Detect which cell encompasses the target text, then output its [X, Y] center coordinate. 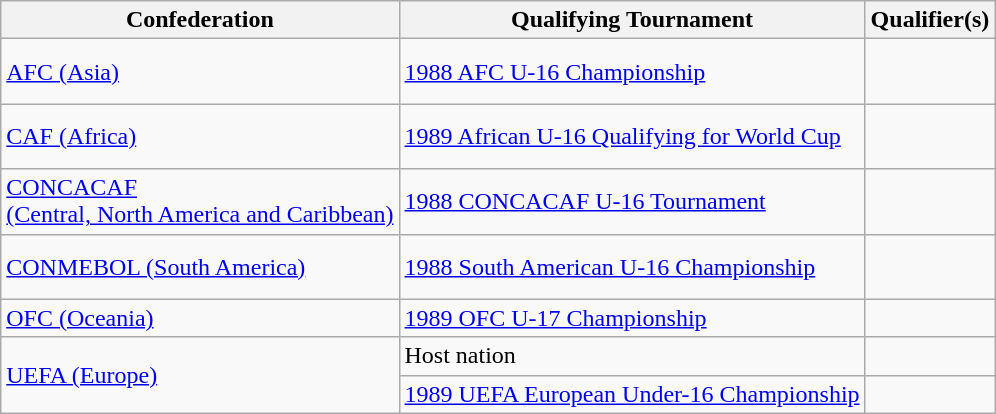
CAF (Africa) [200, 136]
AFC (Asia) [200, 72]
Confederation [200, 20]
CONCACAF (Central, North America and Caribbean) [200, 202]
OFC (Oceania) [200, 318]
1989 UEFA European Under-16 Championship [632, 394]
1989 African U-16 Qualifying for World Cup [632, 136]
1989 OFC U-17 Championship [632, 318]
1988 AFC U-16 Championship [632, 72]
CONMEBOL (South America) [200, 266]
1988 South American U-16 Championship [632, 266]
Qualifier(s) [930, 20]
Qualifying Tournament [632, 20]
1988 CONCACAF U-16 Tournament [632, 202]
UEFA (Europe) [200, 375]
Host nation [632, 356]
